Capture the cell that displays the provided text and extract its (x, y) central coordinate. 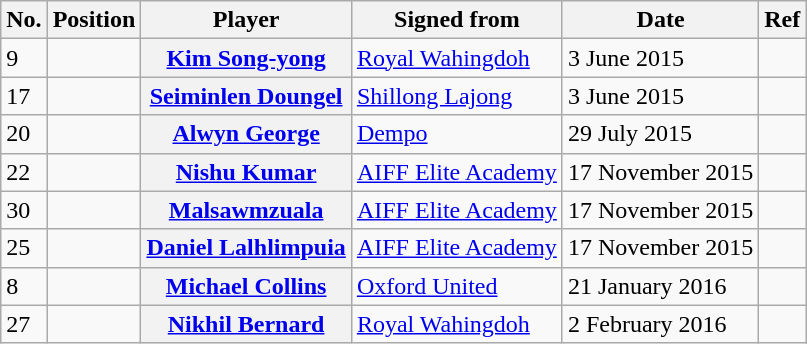
Oxford United (456, 286)
29 July 2015 (660, 134)
Malsawmzuala (246, 210)
Dempo (456, 134)
9 (24, 58)
25 (24, 248)
Signed from (456, 20)
Nishu Kumar (246, 172)
Michael Collins (246, 286)
20 (24, 134)
17 (24, 96)
No. (24, 20)
2 February 2016 (660, 324)
Player (246, 20)
Date (660, 20)
Alwyn George (246, 134)
Position (94, 20)
21 January 2016 (660, 286)
30 (24, 210)
8 (24, 286)
Kim Song-yong (246, 58)
27 (24, 324)
Shillong Lajong (456, 96)
22 (24, 172)
Seiminlen Doungel (246, 96)
Daniel Lalhlimpuia (246, 248)
Nikhil Bernard (246, 324)
Ref (782, 20)
